Determine the (x, y) coordinate at the center of the cell enclosing the given text.  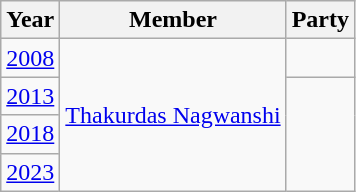
2013 (30, 96)
Year (30, 20)
Member (173, 20)
2018 (30, 134)
Party (320, 20)
Thakurdas Nagwanshi (173, 115)
2023 (30, 172)
2008 (30, 58)
